Identify which cell holds the provided text, then report its [X, Y] central coordinate. 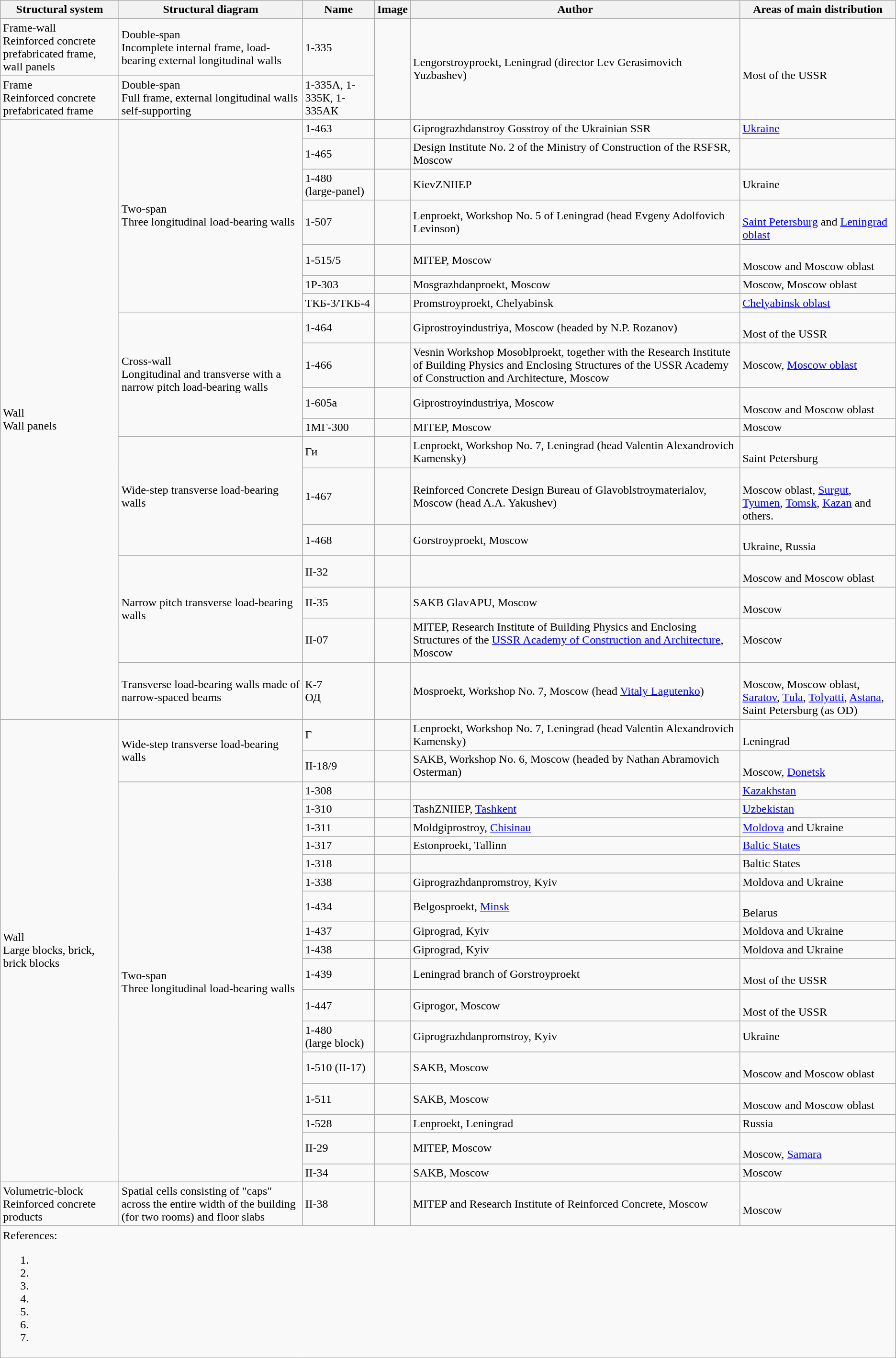
1-515/5 [338, 260]
Saint Petersburg and Leningrad oblast [818, 222]
WallWall panels [60, 419]
Gorstroyproekt, Moscow [575, 540]
II-34 [338, 1173]
1-463 [338, 129]
1-335 [338, 47]
II-35 [338, 602]
Moscow, Moscow oblast, Saratov, Tula, Tolyatti, Astana, Saint Petersburg (as OD) [818, 690]
1-438 [338, 950]
1-434 [338, 907]
Transverse load-bearing walls made of narrow-spaced beams [211, 690]
1-480(large-panel) [338, 185]
Mosproekt, Workshop No. 7, Moscow (head Vitaly Lagutenko) [575, 690]
FrameReinforced concrete prefabricated frame [60, 98]
Structural diagram [211, 10]
1-310 [338, 809]
Mosgrazhdanproekt, Moscow [575, 284]
Russia [818, 1123]
Belgosproekt, Minsk [575, 907]
Lenproekt, Leningrad [575, 1123]
Leningrad [818, 735]
1-464 [338, 328]
Lenproekt, Workshop No. 5 of Leningrad (head Evgeny Adolfovich Levinson) [575, 222]
SAKB GlavAPU, Moscow [575, 602]
1-510 (II-17) [338, 1068]
1-308 [338, 791]
TashZNIIEP, Tashkent [575, 809]
II-29 [338, 1148]
Г [338, 735]
1-338 [338, 882]
1-480(large block) [338, 1036]
Giprostroyindustriya, Moscow [575, 402]
Moscow, Donetsk [818, 766]
1-318 [338, 863]
Uzbekistan [818, 809]
References: [448, 1292]
Kazakhstan [818, 791]
1-511 [338, 1098]
Giprostroyindustriya, Moscow (headed by N.P. Rozanov) [575, 328]
II-32 [338, 572]
MITEP, Research Institute of Building Physics and Enclosing Structures of the USSR Academy of Construction and Architecture, Moscow [575, 640]
Belarus [818, 907]
К-7ОД [338, 690]
Frame-wallReinforced concrete prefabricated frame, wall panels [60, 47]
II-18/9 [338, 766]
Moldgiprostroy, Chisinau [575, 827]
1-439 [338, 974]
Giprogor, Moscow [575, 1006]
1-468 [338, 540]
Narrow pitch transverse load-bearing walls [211, 609]
Image [392, 10]
Cross-wallLongitudinal and transverse with a narrow pitch load-bearing walls [211, 374]
WallLarge blocks, brick, brick blocks [60, 951]
SAKB, Workshop No. 6, Moscow (headed by Nathan Abramovich Osterman) [575, 766]
1-466 [338, 365]
Ukraine, Russia [818, 540]
1-605а [338, 402]
1-335А, 1-335К, 1-335АК [338, 98]
Double-spanFull frame, external longitudinal walls self-supporting [211, 98]
1Р-303 [338, 284]
Chelyabinsk oblast [818, 303]
1-507 [338, 222]
ТКБ-3/ТКБ-4 [338, 303]
Estonproekt, Tallinn [575, 845]
Double-spanIncomplete internal frame, load-bearing external longitudinal walls [211, 47]
Areas of main distribution [818, 10]
Design Institute No. 2 of the Ministry of Construction of the RSFSR, Moscow [575, 153]
Author [575, 10]
Moscow oblast, Surgut, Tyumen, Tomsk, Kazan and others. [818, 496]
Leningrad branch of Gorstroyproekt [575, 974]
Lengorstroyproekt, Leningrad (director Lev Gerasimovich Yuzbashev) [575, 69]
1МГ-300 [338, 428]
Promstroyproekt, Chelyabinsk [575, 303]
1-467 [338, 496]
1-528 [338, 1123]
Moscow, Samara [818, 1148]
Spatial cells consisting of "caps" across the entire width of the building (for two rooms) and floor slabs [211, 1204]
KievZNIIEP [575, 185]
II-07 [338, 640]
1-465 [338, 153]
Reinforced Concrete Design Bureau of Glavoblstroymaterialov, Moscow (head A.A. Yakushev) [575, 496]
Saint Petersburg [818, 452]
Structural system [60, 10]
Name [338, 10]
1-311 [338, 827]
MITEP and Research Institute of Reinforced Concrete, Moscow [575, 1204]
Giprograzhdanstroy Gosstroy of the Ukrainian SSR [575, 129]
1-317 [338, 845]
Volumetric-blockReinforced concrete products [60, 1204]
1-437 [338, 931]
Ги [338, 452]
II-38 [338, 1204]
1-447 [338, 1006]
